Find where the given text appears and provide that cell's center as (X, Y) coordinate. 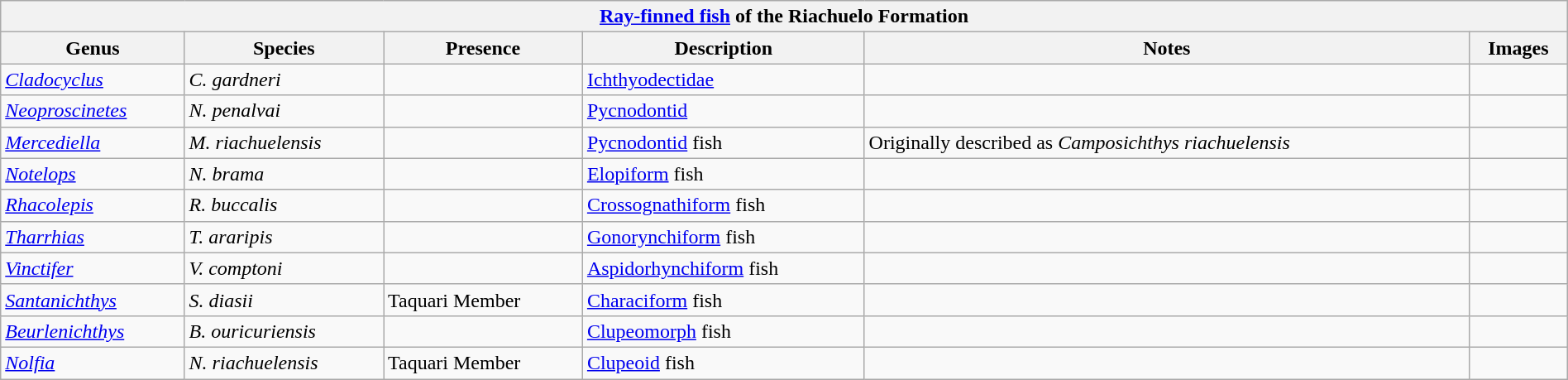
Mercediella (93, 142)
B. ouricuriensis (284, 331)
Originally described as Camposichthys riachuelensis (1166, 142)
N. riachuelensis (284, 363)
Notes (1166, 48)
Images (1518, 48)
Cladocyclus (93, 79)
Elopiform fish (723, 174)
Santanichthys (93, 300)
N. brama (284, 174)
Characiform fish (723, 300)
Aspidorhynchiform fish (723, 268)
Rhacolepis (93, 205)
R. buccalis (284, 205)
Crossognathiform fish (723, 205)
Clupeoid fish (723, 363)
Beurlenichthys (93, 331)
Vinctifer (93, 268)
M. riachuelensis (284, 142)
Species (284, 48)
Nolfia (93, 363)
C. gardneri (284, 79)
Tharrhias (93, 237)
Ray-finned fish of the Riachuelo Formation (784, 17)
T. araripis (284, 237)
Pycnodontid (723, 111)
S. diasii (284, 300)
Gonorynchiform fish (723, 237)
Clupeomorph fish (723, 331)
V. comptoni (284, 268)
Neoproscinetes (93, 111)
Presence (483, 48)
Genus (93, 48)
Pycnodontid fish (723, 142)
Notelops (93, 174)
Ichthyodectidae (723, 79)
Description (723, 48)
N. penalvai (284, 111)
